For the text-containing cell, return its midpoint in [X, Y] coordinate format. 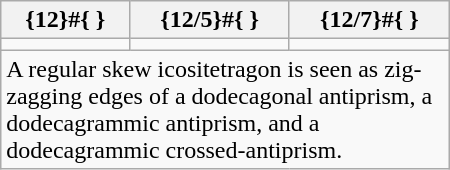
{12}#{ } [66, 20]
{12/7}#{ } [369, 20]
{12/5}#{ } [210, 20]
